Extract the (X, Y) coordinate from the center of the cell holding the provided text.  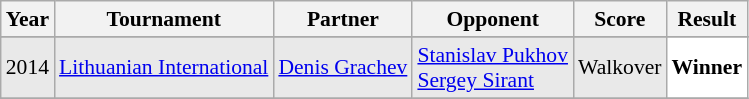
Tournament (164, 19)
Partner (342, 19)
Lithuanian International (164, 68)
Opponent (492, 19)
Score (620, 19)
Walkover (620, 68)
Winner (708, 68)
Denis Grachev (342, 68)
Stanislav Pukhov Sergey Sirant (492, 68)
Result (708, 19)
Year (28, 19)
2014 (28, 68)
